Locate the cell with the specified text and output its (X, Y) center coordinate. 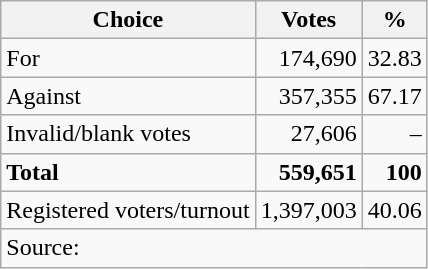
100 (394, 172)
357,355 (308, 96)
174,690 (308, 58)
Invalid/blank votes (128, 134)
– (394, 134)
Choice (128, 20)
32.83 (394, 58)
559,651 (308, 172)
Source: (214, 248)
40.06 (394, 210)
Votes (308, 20)
Registered voters/turnout (128, 210)
Total (128, 172)
27,606 (308, 134)
67.17 (394, 96)
For (128, 58)
% (394, 20)
Against (128, 96)
1,397,003 (308, 210)
